Pinpoint the cell where the given text exists, returning its (X, Y) midpoint coordinate. 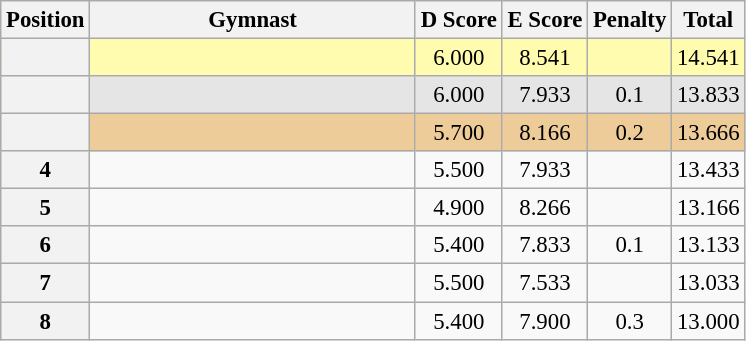
Gymnast (253, 20)
13.166 (708, 208)
D Score (458, 20)
13.000 (708, 321)
8.541 (544, 58)
13.833 (708, 95)
14.541 (708, 58)
Total (708, 20)
13.666 (708, 133)
8.266 (544, 208)
7 (46, 283)
7.533 (544, 283)
7.900 (544, 321)
8 (46, 321)
Penalty (630, 20)
13.433 (708, 170)
4 (46, 170)
8.166 (544, 133)
5.700 (458, 133)
E Score (544, 20)
4.900 (458, 208)
0.3 (630, 321)
7.833 (544, 245)
6 (46, 245)
0.2 (630, 133)
13.133 (708, 245)
Position (46, 20)
5 (46, 208)
13.033 (708, 283)
